Output the (x, y) coordinate of the center of the cell containing the given text.  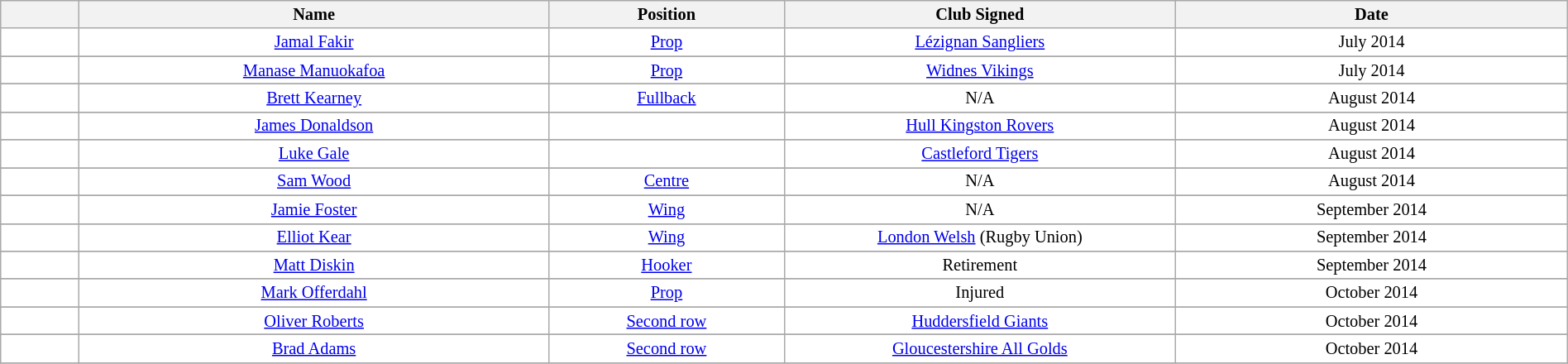
Mark Offerdahl (313, 293)
Matt Diskin (313, 265)
James Donaldson (313, 126)
Club Signed (980, 14)
Castleford Tigers (980, 154)
Fullback (667, 98)
Manase Manuokafoa (313, 70)
Sam Wood (313, 181)
Date (1372, 14)
Jamie Foster (313, 209)
Huddersfield Giants (980, 321)
Brett Kearney (313, 98)
Injured (980, 293)
Brad Adams (313, 348)
Jamal Fakir (313, 42)
Oliver Roberts (313, 321)
Elliot Kear (313, 237)
Gloucestershire All Golds (980, 348)
Widnes Vikings (980, 70)
Name (313, 14)
Lézignan Sangliers (980, 42)
Centre (667, 181)
Hooker (667, 265)
Hull Kingston Rovers (980, 126)
London Welsh (Rugby Union) (980, 237)
Position (667, 14)
Luke Gale (313, 154)
Retirement (980, 265)
